Find where the given text appears and provide that cell's center as (x, y) coordinate. 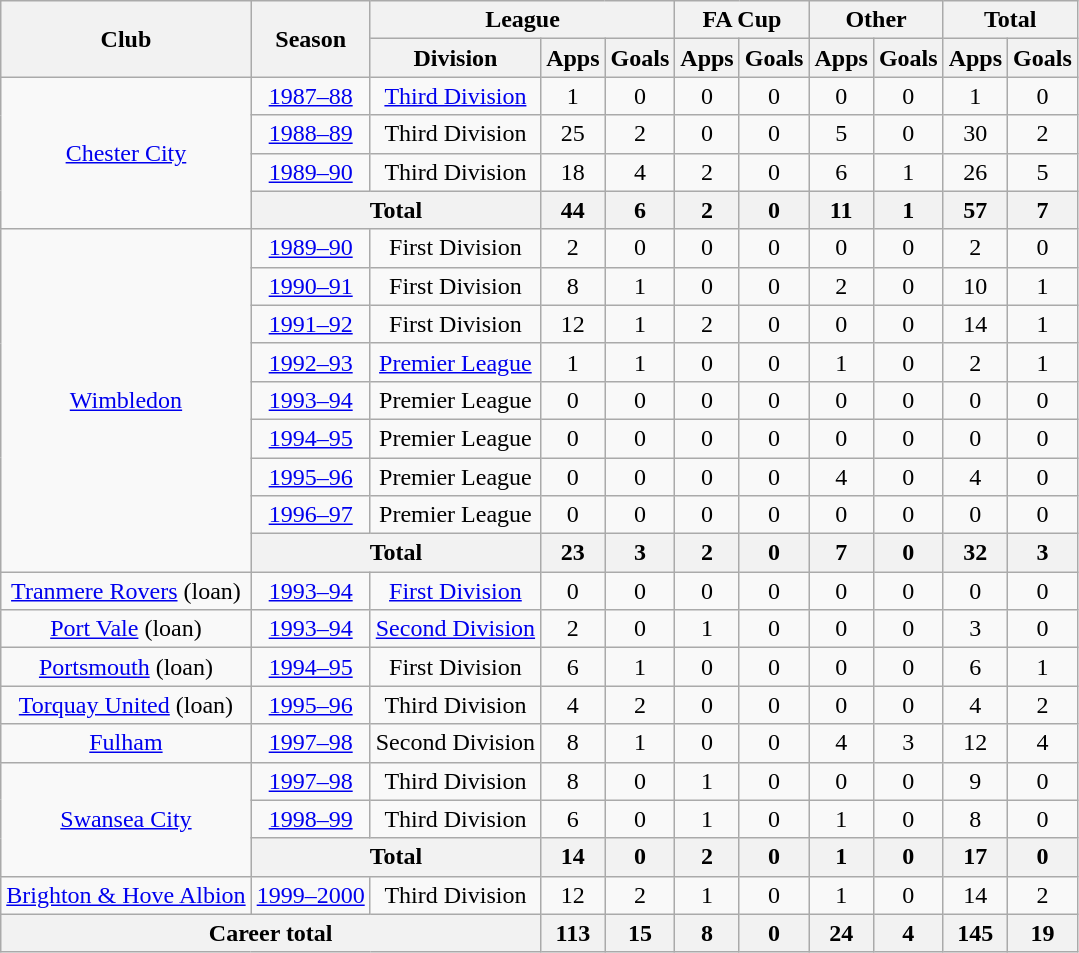
18 (573, 172)
145 (975, 933)
1996–97 (310, 515)
15 (640, 933)
19 (1043, 933)
FA Cup (742, 20)
Division (455, 58)
11 (841, 210)
Wimbledon (126, 400)
113 (573, 933)
1998–99 (310, 819)
Fulham (126, 743)
Other (876, 20)
Season (310, 39)
League (522, 20)
Torquay United (loan) (126, 705)
Career total (271, 933)
44 (573, 210)
1991–92 (310, 324)
32 (975, 553)
23 (573, 553)
Tranmere Rovers (loan) (126, 591)
9 (975, 781)
1992–93 (310, 362)
Club (126, 39)
1990–91 (310, 286)
30 (975, 134)
Chester City (126, 153)
Portsmouth (loan) (126, 667)
Brighton & Hove Albion (126, 895)
57 (975, 210)
Port Vale (loan) (126, 629)
Swansea City (126, 819)
10 (975, 286)
25 (573, 134)
24 (841, 933)
1987–88 (310, 96)
1988–89 (310, 134)
26 (975, 172)
17 (975, 857)
1999–2000 (310, 895)
